Provide the (X, Y) coordinate of the cell's center where the given text is located.  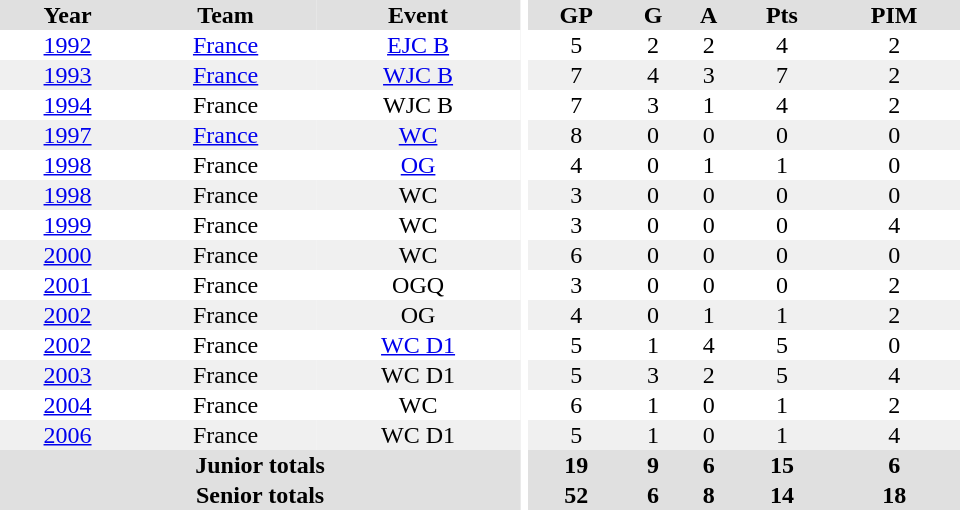
15 (782, 465)
2000 (68, 255)
2001 (68, 285)
Event (418, 15)
OGQ (418, 285)
1993 (68, 75)
1999 (68, 225)
2004 (68, 405)
EJC B (418, 45)
9 (652, 465)
Pts (782, 15)
19 (576, 465)
52 (576, 495)
1992 (68, 45)
Junior totals (260, 465)
Team (226, 15)
14 (782, 495)
Senior totals (260, 495)
A (709, 15)
G (652, 15)
1997 (68, 135)
2006 (68, 435)
Year (68, 15)
GP (576, 15)
18 (894, 495)
2003 (68, 375)
1994 (68, 105)
PIM (894, 15)
